From the cell containing the given text, extract its center point as [x, y] coordinate. 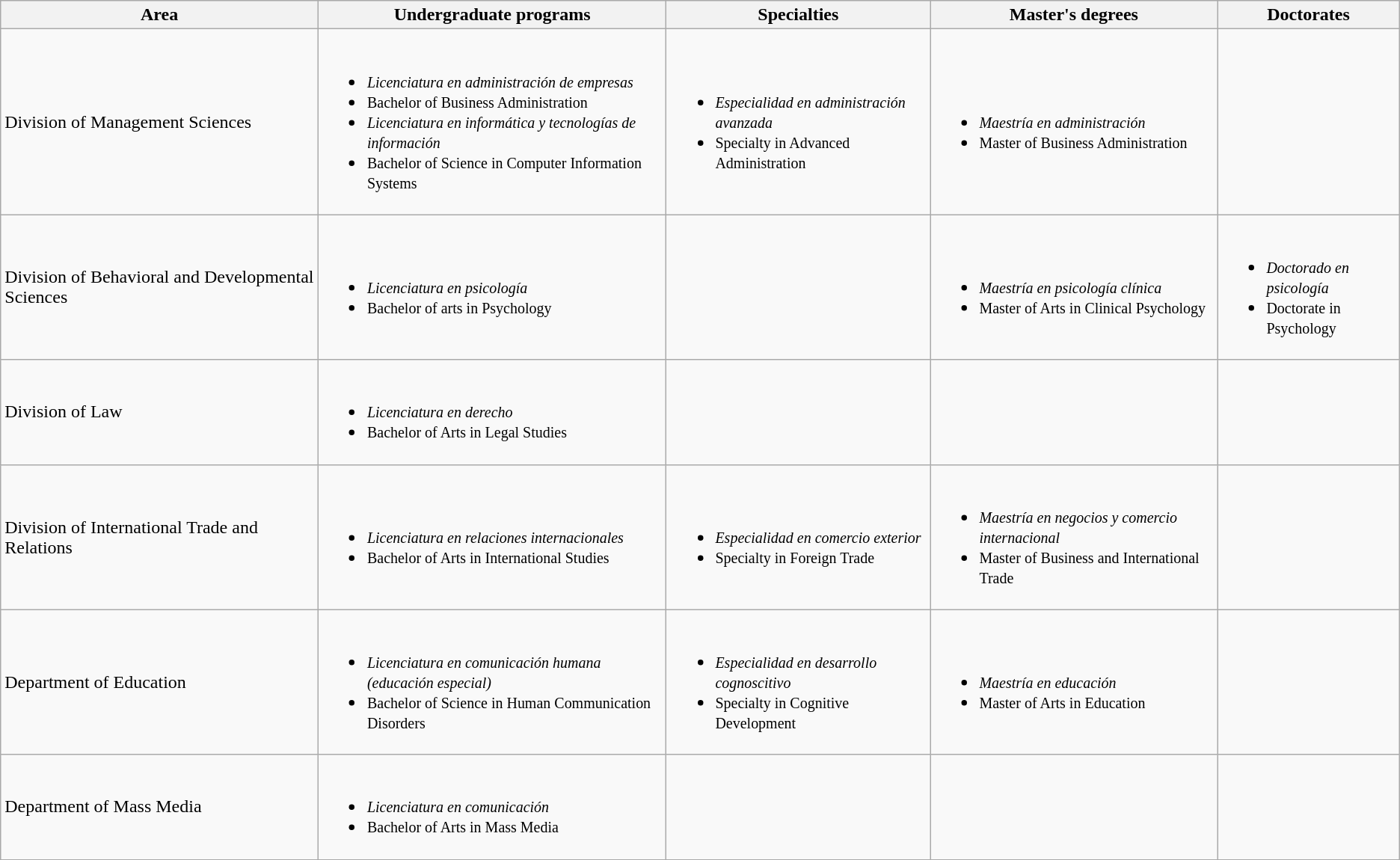
Doctorado en psicologíaDoctorate in Psychology [1309, 287]
Undergraduate programs [492, 15]
Maestría en psicología clínicaMaster of Arts in Clinical Psychology [1074, 287]
Maestría en administraciónMaster of Business Administration [1074, 122]
Licenciatura en relaciones internacionalesBachelor of Arts in International Studies [492, 537]
Licenciatura en psicologíaBachelor of arts in Psychology [492, 287]
Especialidad en administración avanzadaSpecialty in Advanced Administration [799, 122]
Maestría en negocios y comercio internacionalMaster of Business and International Trade [1074, 537]
Area [160, 15]
Licenciatura en derechoBachelor of Arts in Legal Studies [492, 412]
Doctorates [1309, 15]
Especialidad en comercio exteriorSpecialty in Foreign Trade [799, 537]
Specialties [799, 15]
Especialidad en desarrollo cognoscitivoSpecialty in Cognitive Development [799, 682]
Division of Behavioral and Developmental Sciences [160, 287]
Department of Mass Media [160, 807]
Division of International Trade and Relations [160, 537]
Division of Law [160, 412]
Master's degrees [1074, 15]
Licenciatura en comunicaciónBachelor of Arts in Mass Media [492, 807]
Department of Education [160, 682]
Maestría en educaciónMaster of Arts in Education [1074, 682]
Division of Management Sciences [160, 122]
Licenciatura en comunicación humana (educación especial)Bachelor of Science in Human Communication Disorders [492, 682]
